Search for the cell housing the specified text and yield its [X, Y] center coordinate. 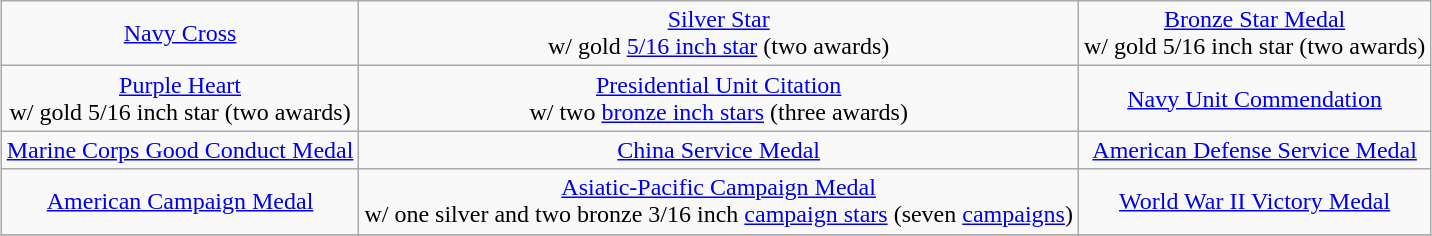
Bronze Star Medalw/ gold 5/16 inch star (two awards) [1254, 34]
Navy Cross [180, 34]
Presidential Unit Citationw/ two bronze inch stars (three awards) [719, 98]
Purple Heartw/ gold 5/16 inch star (two awards) [180, 98]
Navy Unit Commendation [1254, 98]
American Campaign Medal [180, 202]
Silver Starw/ gold 5/16 inch star (two awards) [719, 34]
China Service Medal [719, 150]
Asiatic-Pacific Campaign Medalw/ one silver and two bronze 3/16 inch campaign stars (seven campaigns) [719, 202]
American Defense Service Medal [1254, 150]
Marine Corps Good Conduct Medal [180, 150]
World War II Victory Medal [1254, 202]
